Scan for the cell matching the given text and deliver its (x, y) coordinate at center. 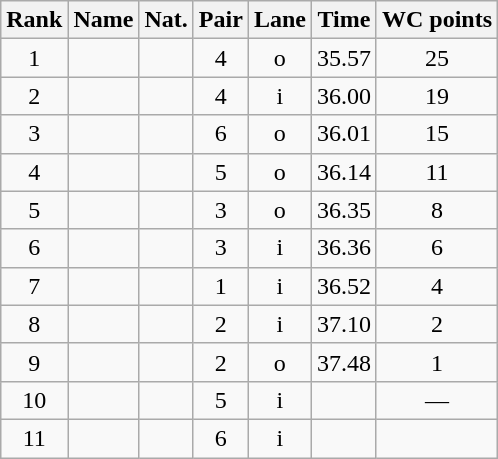
— (436, 400)
WC points (436, 20)
Pair (220, 20)
25 (436, 58)
36.00 (344, 96)
7 (34, 286)
36.35 (344, 210)
36.14 (344, 172)
36.01 (344, 134)
10 (34, 400)
Rank (34, 20)
37.10 (344, 324)
Time (344, 20)
19 (436, 96)
35.57 (344, 58)
Nat. (166, 20)
15 (436, 134)
9 (34, 362)
Name (104, 20)
37.48 (344, 362)
36.52 (344, 286)
Lane (280, 20)
36.36 (344, 248)
